Capture the cell that displays the provided text and extract its [X, Y] central coordinate. 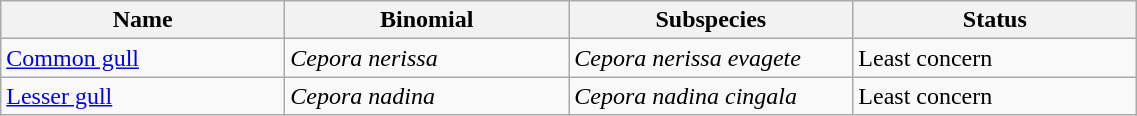
Lesser gull [143, 96]
Subspecies [711, 20]
Binomial [427, 20]
Cepora nadina cingala [711, 96]
Status [995, 20]
Name [143, 20]
Cepora nerissa [427, 58]
Common gull [143, 58]
Cepora nerissa evagete [711, 58]
Cepora nadina [427, 96]
